Extract the (x, y) coordinate from the center of the cell holding the provided text.  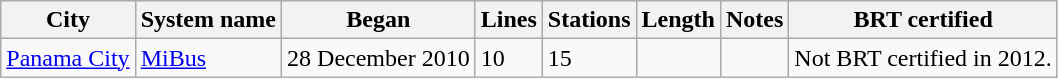
Began (379, 20)
System name (208, 20)
Length (678, 20)
Notes (754, 20)
28 December 2010 (379, 58)
Panama City (68, 58)
Stations (589, 20)
City (68, 20)
10 (508, 58)
BRT certified (923, 20)
15 (589, 58)
Not BRT certified in 2012. (923, 58)
Lines (508, 20)
MiBus (208, 58)
